Identify which cell holds the provided text, then report its [X, Y] central coordinate. 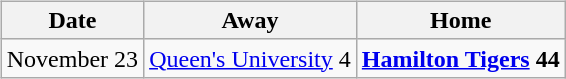
Hamilton Tigers 44 [460, 58]
Queen's University 4 [250, 58]
Home [460, 20]
Away [250, 20]
November 23 [72, 58]
Date [72, 20]
